From the cell containing the given text, extract its center point as (X, Y) coordinate. 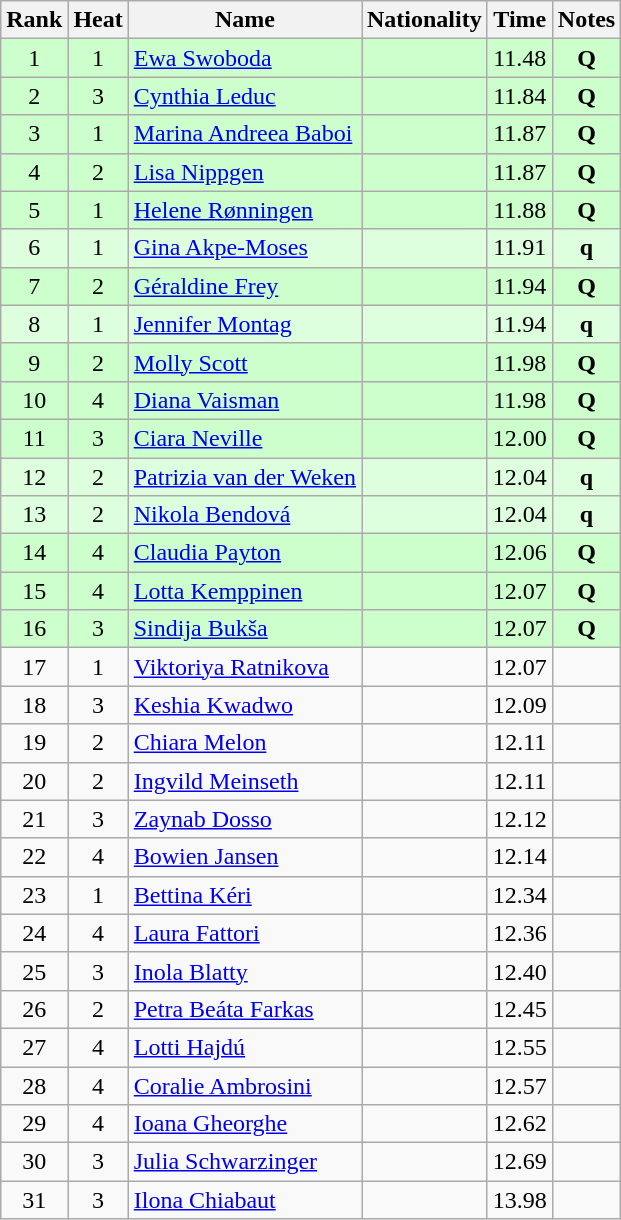
Nikola Bendová (244, 515)
28 (34, 1085)
12.62 (520, 1124)
Jennifer Montag (244, 324)
Marina Andreea Baboi (244, 134)
Lisa Nippgen (244, 172)
Patrizia van der Weken (244, 477)
Julia Schwarzinger (244, 1162)
Inola Blatty (244, 971)
30 (34, 1162)
Ciara Neville (244, 438)
Sindija Bukša (244, 629)
Lotti Hajdú (244, 1047)
Rank (34, 20)
12.55 (520, 1047)
12.00 (520, 438)
25 (34, 971)
Géraldine Frey (244, 286)
23 (34, 895)
12.12 (520, 819)
12.57 (520, 1085)
Time (520, 20)
Bettina Kéri (244, 895)
6 (34, 248)
Nationality (425, 20)
16 (34, 629)
13 (34, 515)
15 (34, 591)
11.91 (520, 248)
12.45 (520, 1009)
13.98 (520, 1200)
11.48 (520, 58)
26 (34, 1009)
12.09 (520, 705)
Helene Rønningen (244, 210)
Notes (586, 20)
Chiara Melon (244, 743)
Ewa Swoboda (244, 58)
7 (34, 286)
12.34 (520, 895)
Coralie Ambrosini (244, 1085)
Zaynab Dosso (244, 819)
10 (34, 400)
31 (34, 1200)
20 (34, 781)
29 (34, 1124)
Lotta Kemppinen (244, 591)
Name (244, 20)
12.06 (520, 553)
5 (34, 210)
27 (34, 1047)
Laura Fattori (244, 933)
Petra Beáta Farkas (244, 1009)
12.69 (520, 1162)
12 (34, 477)
14 (34, 553)
Bowien Jansen (244, 857)
Cynthia Leduc (244, 96)
Molly Scott (244, 362)
21 (34, 819)
11.88 (520, 210)
17 (34, 667)
9 (34, 362)
11.84 (520, 96)
Diana Vaisman (244, 400)
Claudia Payton (244, 553)
Gina Akpe-Moses (244, 248)
Keshia Kwadwo (244, 705)
Ingvild Meinseth (244, 781)
22 (34, 857)
8 (34, 324)
Ioana Gheorghe (244, 1124)
Heat (98, 20)
12.14 (520, 857)
18 (34, 705)
24 (34, 933)
Ilona Chiabaut (244, 1200)
Viktoriya Ratnikova (244, 667)
11 (34, 438)
12.40 (520, 971)
12.36 (520, 933)
19 (34, 743)
